Find where the given text appears and provide that cell's center as [X, Y] coordinate. 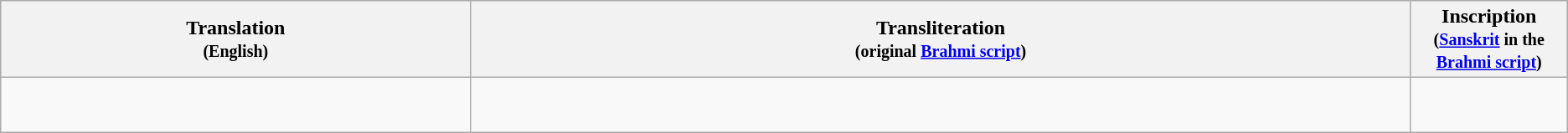
Transliteration(original Brahmi script) [941, 39]
Inscription(Sanskrit in the Brahmi script) [1489, 39]
Translation(English) [236, 39]
